Return (x, y) of the center of cell containing provided text 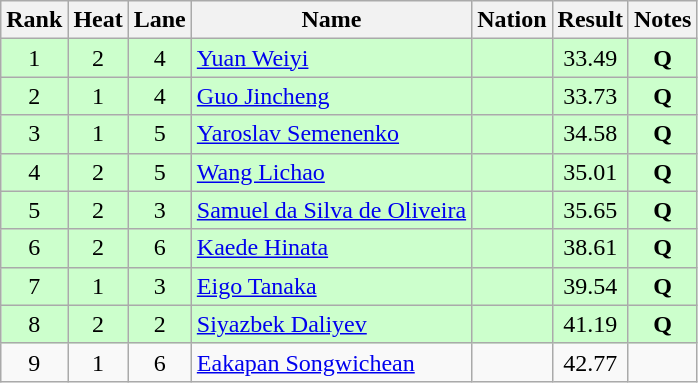
33.49 (590, 58)
Samuel da Silva de Oliveira (331, 210)
7 (34, 286)
Yaroslav Semenenko (331, 134)
Kaede Hinata (331, 248)
9 (34, 362)
41.19 (590, 324)
42.77 (590, 362)
Guo Jincheng (331, 96)
Siyazbek Daliyev (331, 324)
Result (590, 20)
39.54 (590, 286)
Nation (512, 20)
Heat (98, 20)
8 (34, 324)
Eakapan Songwichean (331, 362)
Eigo Tanaka (331, 286)
Name (331, 20)
35.65 (590, 210)
Lane (160, 20)
Notes (662, 20)
33.73 (590, 96)
Rank (34, 20)
Yuan Weiyi (331, 58)
35.01 (590, 172)
38.61 (590, 248)
Wang Lichao (331, 172)
34.58 (590, 134)
